Search for the cell housing the specified text and yield its [X, Y] center coordinate. 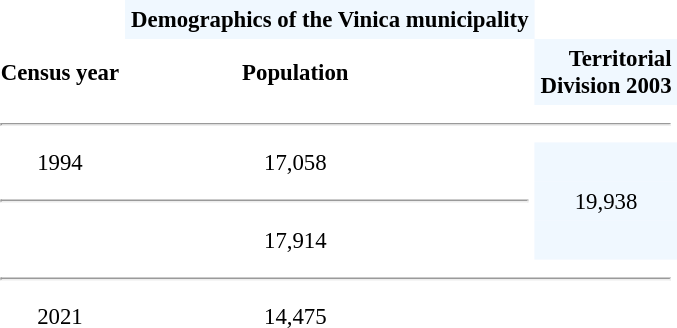
Demographics of the Vinica municipality [330, 20]
17,058 [295, 162]
17,914 [295, 240]
Population [295, 72]
